For the text-containing cell, return its midpoint in (x, y) coordinate format. 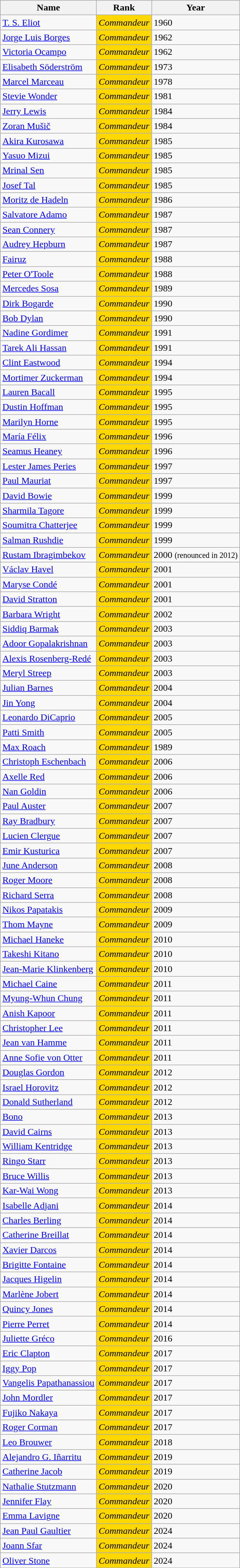
Jean Paul Gaultier (49, 1531)
Xavier Darcos (49, 1250)
Jean van Hamme (49, 1043)
Fujiko Nakaya (49, 1413)
Juliette Gréco (49, 1338)
Joann Sfar (49, 1545)
Paul Auster (49, 806)
Josef Tal (49, 185)
Alejandro G. Iñarritu (49, 1457)
Michael Caine (49, 984)
Axelle Red (49, 777)
2002 (196, 614)
2000 (renounced in 2012) (196, 555)
Christopher Lee (49, 1028)
Iggy Pop (49, 1368)
Tarek Ali Hassan (49, 348)
Myung-Whun Chung (49, 998)
Roger Moore (49, 880)
Vangelis Papathanassiou (49, 1383)
June Anderson (49, 865)
John Mordler (49, 1398)
Donald Sutherland (49, 1102)
Kar-Wai Wong (49, 1191)
Quincy Jones (49, 1309)
Takeshi Kitano (49, 954)
Pierre Perret (49, 1324)
Marilyn Horne (49, 422)
Emma Lavigne (49, 1516)
Jean-Marie Klinkenberg (49, 969)
Nadine Gordimer (49, 333)
Name (49, 8)
Bruce Willis (49, 1176)
Lucien Clergue (49, 836)
Catherine Jacob (49, 1472)
Year (196, 8)
Nathalie Stutzmann (49, 1486)
Emir Kusturica (49, 850)
Catherine Breillat (49, 1235)
Adoor Gopalakrishnan (49, 643)
Mortimer Zuckerman (49, 377)
Ray Bradbury (49, 821)
Fairuz (49, 259)
William Kentridge (49, 1146)
Michael Haneke (49, 939)
Václav Havel (49, 570)
Seamus Heaney (49, 451)
Rustam Ibragimbekov (49, 555)
Dustin Hoffman (49, 407)
David Cairns (49, 1132)
T. S. Eliot (49, 23)
1978 (196, 82)
Alexis Rosenberg-Redé (49, 659)
Dirk Bogarde (49, 303)
Israel Horovitz (49, 1087)
Oliver Stone (49, 1560)
Salman Rushdie (49, 540)
Meryl Streep (49, 673)
Marcel Marceau (49, 82)
Christoph Eschenbach (49, 762)
Lauren Bacall (49, 392)
2018 (196, 1442)
Jennifer Flay (49, 1501)
Siddiq Barmak (49, 629)
Charles Berling (49, 1220)
Akira Kurosawa (49, 141)
Jerry Lewis (49, 111)
Audrey Hepburn (49, 244)
2016 (196, 1338)
Sharmila Tagore (49, 510)
Maryse Condé (49, 584)
Salvatore Adamo (49, 215)
Victoria Ocampo (49, 52)
Sean Connery (49, 230)
David Stratton (49, 599)
1960 (196, 23)
Elisabeth Söderström (49, 67)
Mrinal Sen (49, 170)
Isabelle Adjani (49, 1206)
Jin Yong (49, 703)
Anne Sofie von Otter (49, 1058)
Julian Barnes (49, 688)
Stevie Wonder (49, 96)
Barbara Wright (49, 614)
Peter O'Toole (49, 274)
Douglas Gordon (49, 1072)
Jorge Luis Borges (49, 37)
1973 (196, 67)
Thom Mayne (49, 925)
Marlène Jobert (49, 1294)
Lester James Peries (49, 466)
Nan Goldin (49, 791)
Patti Smith (49, 732)
Rank (124, 8)
Anish Kapoor (49, 1013)
Eric Clapton (49, 1353)
Paul Mauriat (49, 481)
Richard Serra (49, 895)
Soumitra Chatterjee (49, 525)
1986 (196, 200)
Bono (49, 1117)
Bob Dylan (49, 318)
María Félix (49, 437)
Zoran Mušič (49, 126)
Leonardo DiCaprio (49, 718)
1981 (196, 96)
Jacques Higelin (49, 1279)
Brigitte Fontaine (49, 1265)
David Bowie (49, 496)
Max Roach (49, 747)
Mercedes Sosa (49, 289)
Ringo Starr (49, 1161)
Moritz de Hadeln (49, 200)
Clint Eastwood (49, 362)
Leo Brouwer (49, 1442)
Nikos Papatakis (49, 910)
Yasuo Mizui (49, 155)
Roger Corman (49, 1427)
